Return the [X, Y] coordinate for the center point of the cell that contains the specified text.  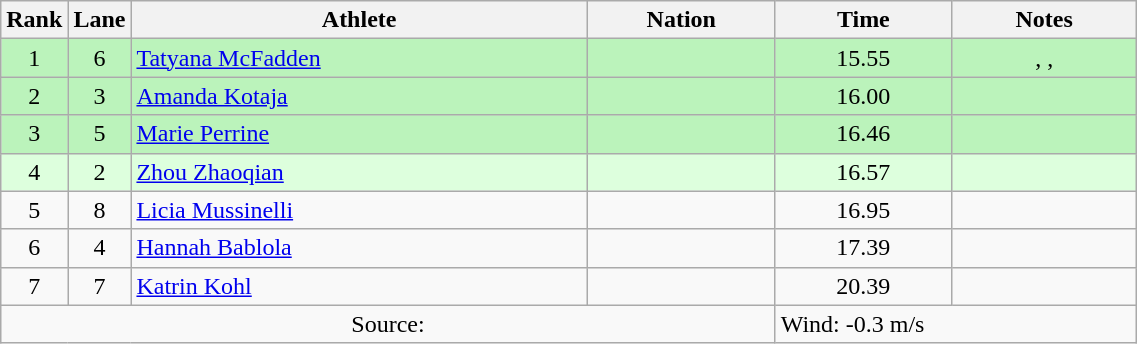
Nation [681, 20]
Katrin Kohl [359, 286]
16.00 [863, 96]
Amanda Kotaja [359, 96]
16.46 [863, 134]
Notes [1044, 20]
Marie Perrine [359, 134]
Licia Mussinelli [359, 210]
Hannah Bablola [359, 248]
Time [863, 20]
Wind: -0.3 m/s [956, 324]
1 [34, 58]
16.57 [863, 172]
15.55 [863, 58]
, , [1044, 58]
Zhou Zhaoqian [359, 172]
16.95 [863, 210]
17.39 [863, 248]
Source: [388, 324]
Rank [34, 20]
8 [100, 210]
Tatyana McFadden [359, 58]
20.39 [863, 286]
Lane [100, 20]
Athlete [359, 20]
